Detect which cell encompasses the target text, then output its (x, y) center coordinate. 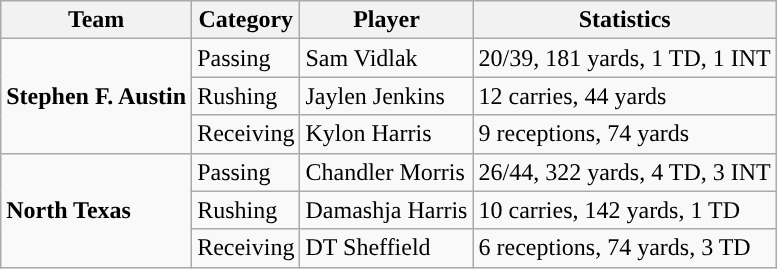
DT Sheffield (386, 248)
Team (96, 20)
6 receptions, 74 yards, 3 TD (624, 248)
Kylon Harris (386, 134)
North Texas (96, 210)
Damashja Harris (386, 210)
9 receptions, 74 yards (624, 134)
Sam Vidlak (386, 58)
Chandler Morris (386, 172)
Jaylen Jenkins (386, 96)
10 carries, 142 yards, 1 TD (624, 210)
26/44, 322 yards, 4 TD, 3 INT (624, 172)
Statistics (624, 20)
20/39, 181 yards, 1 TD, 1 INT (624, 58)
Stephen F. Austin (96, 96)
Category (246, 20)
12 carries, 44 yards (624, 96)
Player (386, 20)
